Detect which cell encompasses the target text, then output its (x, y) center coordinate. 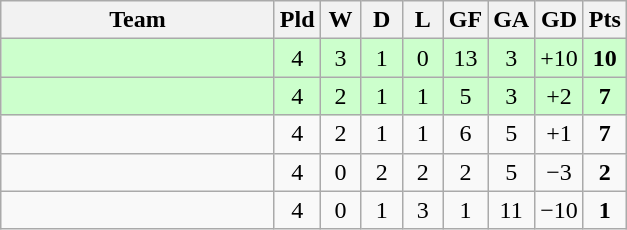
11 (512, 210)
10 (604, 58)
L (422, 20)
GA (512, 20)
GD (560, 20)
D (382, 20)
W (340, 20)
GF (465, 20)
−3 (560, 172)
−10 (560, 210)
Pld (297, 20)
+2 (560, 96)
6 (465, 134)
+1 (560, 134)
13 (465, 58)
Pts (604, 20)
Team (138, 20)
+10 (560, 58)
